Capture the cell that displays the provided text and extract its [x, y] central coordinate. 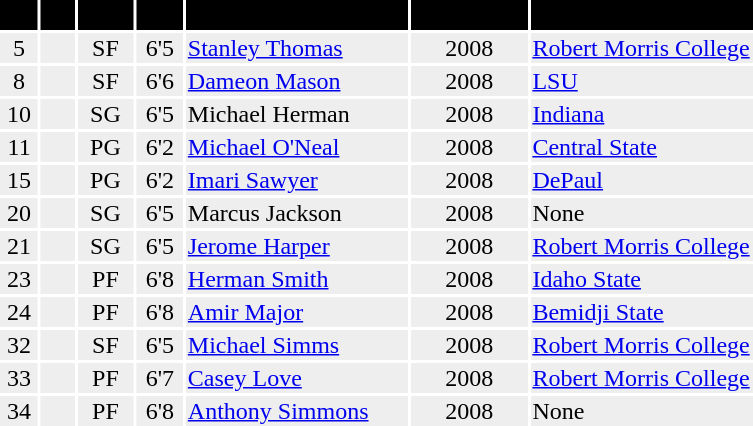
33 [19, 378]
Michael O'Neal [296, 147]
5 [19, 48]
6'6 [160, 81]
# [19, 15]
Bemidji State [642, 312]
Idaho State [642, 279]
LSU [642, 81]
College [642, 15]
11 [19, 147]
Imari Sawyer [296, 180]
20 [19, 213]
8 [19, 81]
Michael Simms [296, 345]
DePaul [642, 180]
21 [19, 246]
24 [19, 312]
23 [19, 279]
Ht. [160, 15]
Anthony Simmons [296, 411]
Michael Herman [296, 114]
Casey Love [296, 378]
32 [19, 345]
Indiana [642, 114]
6'7 [160, 378]
Stanley Thomas [296, 48]
Marcus Jackson [296, 213]
Acquired [470, 15]
Amir Major [296, 312]
Dameon Mason [296, 81]
10 [19, 114]
Jerome Harper [296, 246]
Player [296, 15]
Pos. [105, 15]
Herman Smith [296, 279]
34 [19, 411]
Central State [642, 147]
15 [19, 180]
